Return the (x, y) coordinate for the center point of the cell that contains the specified text.  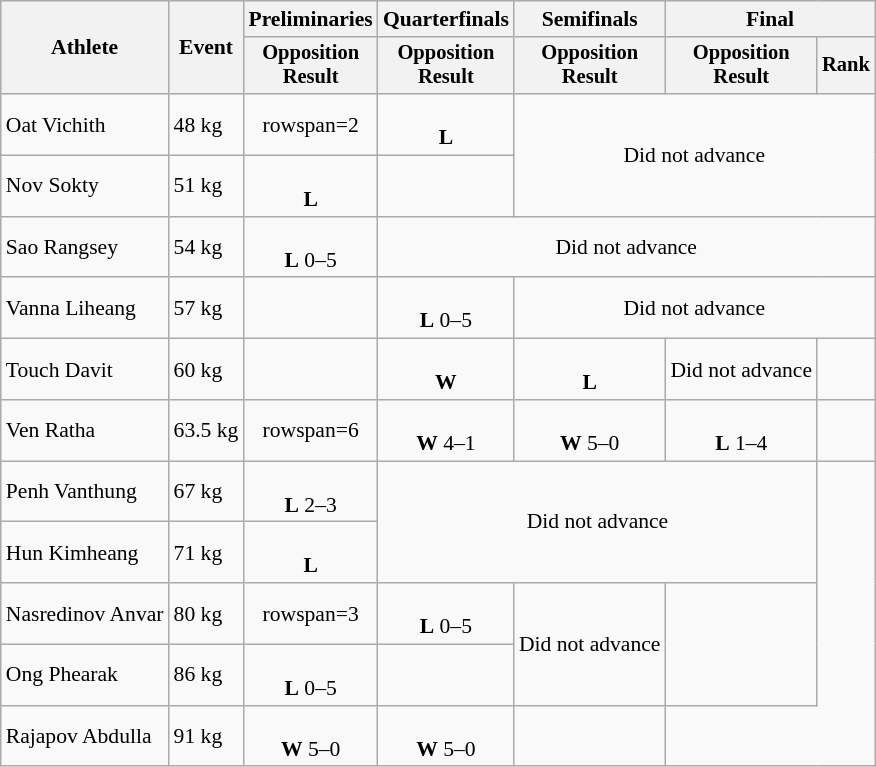
Vanna Liheang (85, 308)
57 kg (206, 308)
80 kg (206, 614)
Athlete (85, 48)
Semifinals (590, 19)
Ven Ratha (85, 430)
67 kg (206, 492)
Sao Rangsey (85, 248)
86 kg (206, 676)
Preliminaries (310, 19)
63.5 kg (206, 430)
Oat Vichith (85, 124)
rowspan=3 (310, 614)
L 1–4 (741, 430)
Rajapov Abdulla (85, 736)
Touch Davit (85, 370)
48 kg (206, 124)
Final (770, 19)
Rank (846, 66)
W (446, 370)
W 4–1 (446, 430)
rowspan=2 (310, 124)
Nasredinov Anvar (85, 614)
60 kg (206, 370)
54 kg (206, 248)
91 kg (206, 736)
Ong Phearak (85, 676)
rowspan=6 (310, 430)
L 2–3 (310, 492)
Nov Sokty (85, 186)
Quarterfinals (446, 19)
Penh Vanthung (85, 492)
Hun Kimheang (85, 552)
51 kg (206, 186)
71 kg (206, 552)
Event (206, 48)
